Output the [X, Y] coordinate of the center of the cell containing the given text.  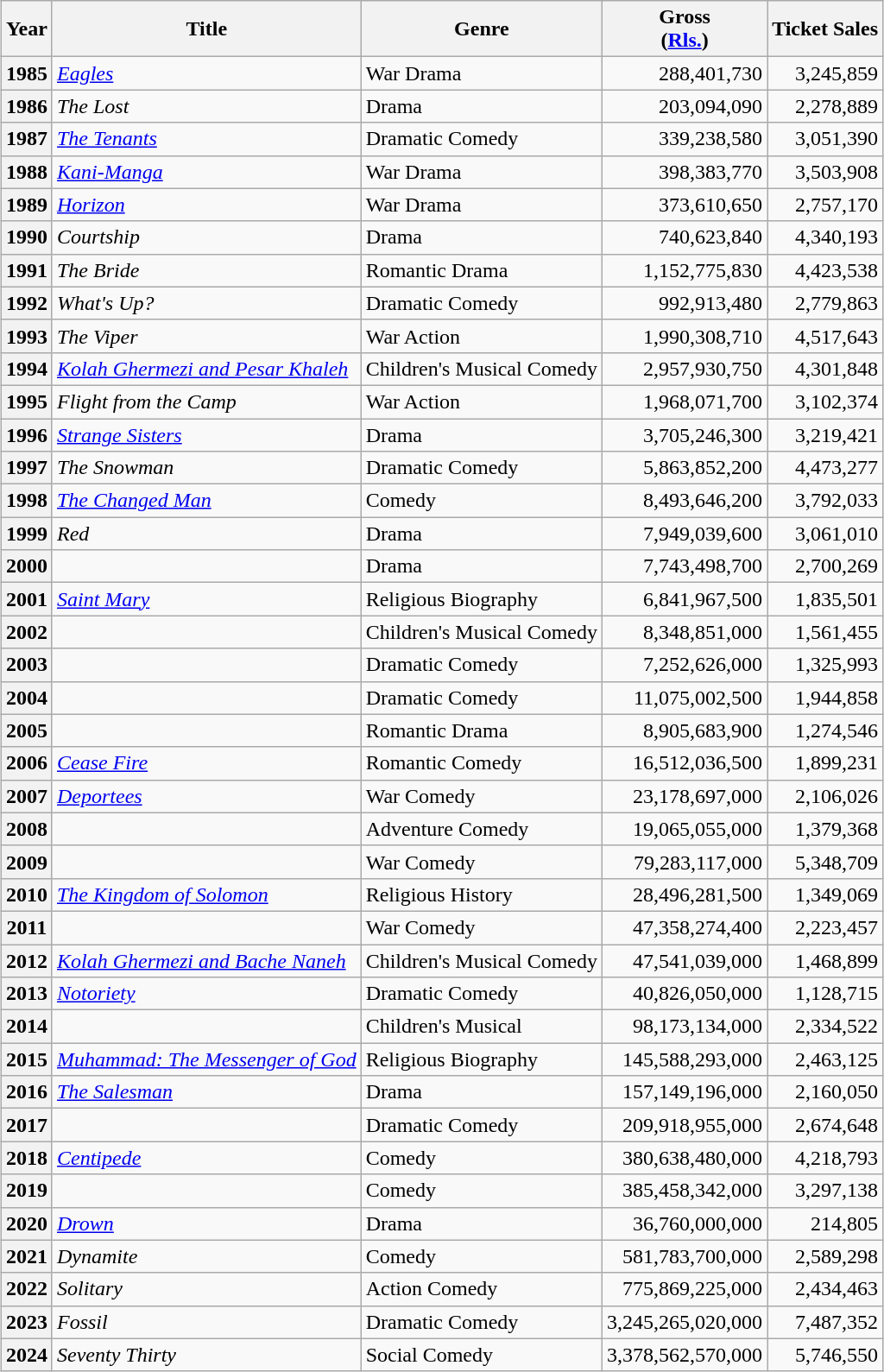
2008 [26, 829]
Solitary [206, 1289]
Kolah Ghermezi and Bache Naneh [206, 961]
Kolah Ghermezi and Pesar Khaleh [206, 369]
47,541,039,000 [685, 961]
2,463,125 [825, 1059]
Religious History [482, 895]
8,905,683,900 [685, 730]
The Tenants [206, 139]
157,149,196,000 [685, 1092]
1996 [26, 434]
Courtship [206, 237]
3,245,859 [825, 73]
5,746,550 [825, 1355]
2,757,170 [825, 205]
3,378,562,570,000 [685, 1355]
398,383,770 [685, 172]
2,223,457 [825, 927]
3,705,246,300 [685, 434]
2002 [26, 632]
2014 [26, 1027]
2004 [26, 698]
Gross(Rls.) [685, 29]
2,700,269 [825, 566]
1991 [26, 270]
2001 [26, 599]
7,949,039,600 [685, 534]
1995 [26, 401]
2010 [26, 895]
1999 [26, 534]
3,792,033 [825, 501]
3,061,010 [825, 534]
What's Up? [206, 303]
8,493,646,200 [685, 501]
7,743,498,700 [685, 566]
Year [26, 29]
2000 [26, 566]
Deportees [206, 796]
2015 [26, 1059]
36,760,000,000 [685, 1223]
6,841,967,500 [685, 599]
2,434,463 [825, 1289]
385,458,342,000 [685, 1191]
The Lost [206, 106]
2013 [26, 994]
Ticket Sales [825, 29]
79,283,117,000 [685, 862]
1,468,899 [825, 961]
1,379,368 [825, 829]
380,638,480,000 [685, 1158]
203,094,090 [685, 106]
1,899,231 [825, 763]
1994 [26, 369]
The Kingdom of Solomon [206, 895]
1,561,455 [825, 632]
The Snowman [206, 468]
1992 [26, 303]
The Viper [206, 336]
1,990,308,710 [685, 336]
4,301,848 [825, 369]
23,178,697,000 [685, 796]
Social Comedy [482, 1355]
3,102,374 [825, 401]
2,334,522 [825, 1027]
Seventy Thirty [206, 1355]
1,128,715 [825, 994]
209,918,955,000 [685, 1125]
992,913,480 [685, 303]
Adventure Comedy [482, 829]
2017 [26, 1125]
3,503,908 [825, 172]
28,496,281,500 [685, 895]
339,238,580 [685, 139]
214,805 [825, 1223]
2,106,026 [825, 796]
740,623,840 [685, 237]
2018 [26, 1158]
Drown [206, 1223]
Dynamite [206, 1256]
7,252,626,000 [685, 665]
Title [206, 29]
4,340,193 [825, 237]
1998 [26, 501]
Saint Mary [206, 599]
2024 [26, 1355]
3,051,390 [825, 139]
2,674,648 [825, 1125]
Romantic Comedy [482, 763]
2,160,050 [825, 1092]
11,075,002,500 [685, 698]
2003 [26, 665]
7,487,352 [825, 1322]
1985 [26, 73]
The Changed Man [206, 501]
47,358,274,400 [685, 927]
288,401,730 [685, 73]
Kani-Manga [206, 172]
2,957,930,750 [685, 369]
1990 [26, 237]
Muhammad: The Messenger of God [206, 1059]
1989 [26, 205]
98,173,134,000 [685, 1027]
The Salesman [206, 1092]
775,869,225,000 [685, 1289]
2022 [26, 1289]
2023 [26, 1322]
1,835,501 [825, 599]
1,968,071,700 [685, 401]
5,348,709 [825, 862]
Flight from the Camp [206, 401]
3,245,265,020,000 [685, 1322]
3,219,421 [825, 434]
Genre [482, 29]
Fossil [206, 1322]
4,473,277 [825, 468]
2020 [26, 1223]
1997 [26, 468]
19,065,055,000 [685, 829]
Red [206, 534]
5,863,852,200 [685, 468]
40,826,050,000 [685, 994]
1993 [26, 336]
2007 [26, 796]
581,783,700,000 [685, 1256]
2,589,298 [825, 1256]
2006 [26, 763]
1987 [26, 139]
3,297,138 [825, 1191]
1,349,069 [825, 895]
2005 [26, 730]
2016 [26, 1092]
Notoriety [206, 994]
Horizon [206, 205]
Children's Musical [482, 1027]
4,218,793 [825, 1158]
1,325,993 [825, 665]
The Bride [206, 270]
1,152,775,830 [685, 270]
16,512,036,500 [685, 763]
2009 [26, 862]
2021 [26, 1256]
1,274,546 [825, 730]
Centipede [206, 1158]
145,588,293,000 [685, 1059]
2,779,863 [825, 303]
8,348,851,000 [685, 632]
1986 [26, 106]
Cease Fire [206, 763]
2,278,889 [825, 106]
4,517,643 [825, 336]
1988 [26, 172]
4,423,538 [825, 270]
373,610,650 [685, 205]
1,944,858 [825, 698]
Action Comedy [482, 1289]
2019 [26, 1191]
2012 [26, 961]
Strange Sisters [206, 434]
2011 [26, 927]
Eagles [206, 73]
